Capture the cell that displays the provided text and extract its (X, Y) central coordinate. 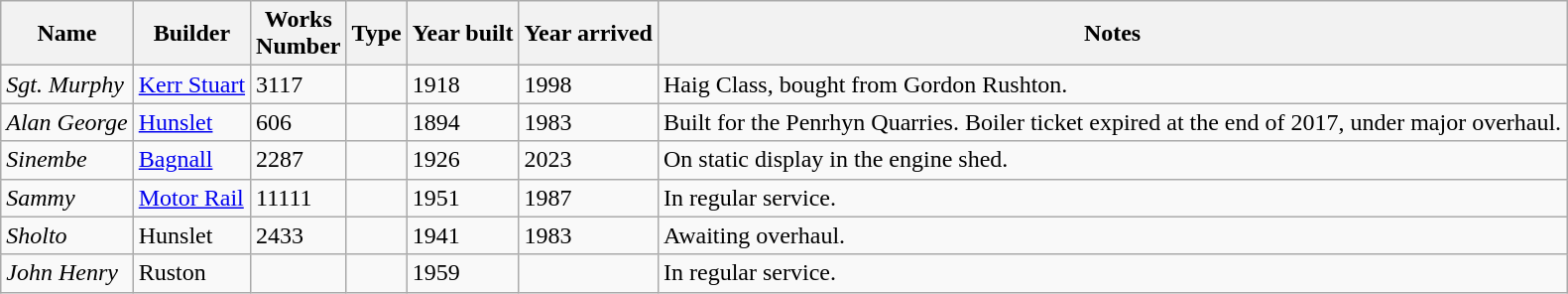
2433 (299, 235)
Type (377, 34)
1894 (462, 122)
1918 (462, 84)
1941 (462, 235)
Notes (1112, 34)
On static display in the engine shed. (1112, 160)
Ruston (191, 273)
Sinembe (67, 160)
Year built (462, 34)
Bagnall (191, 160)
2023 (589, 160)
Sgt. Murphy (67, 84)
Sholto (67, 235)
1987 (589, 198)
Year arrived (589, 34)
Alan George (67, 122)
John Henry (67, 273)
Kerr Stuart (191, 84)
WorksNumber (299, 34)
Haig Class, bought from Gordon Rushton. (1112, 84)
Motor Rail (191, 198)
1998 (589, 84)
Name (67, 34)
Sammy (67, 198)
3117 (299, 84)
1926 (462, 160)
1951 (462, 198)
606 (299, 122)
Built for the Penrhyn Quarries. Boiler ticket expired at the end of 2017, under major overhaul. (1112, 122)
Awaiting overhaul. (1112, 235)
11111 (299, 198)
Builder (191, 34)
1959 (462, 273)
2287 (299, 160)
